Return the [X, Y] coordinate for the center point of the cell that contains the specified text.  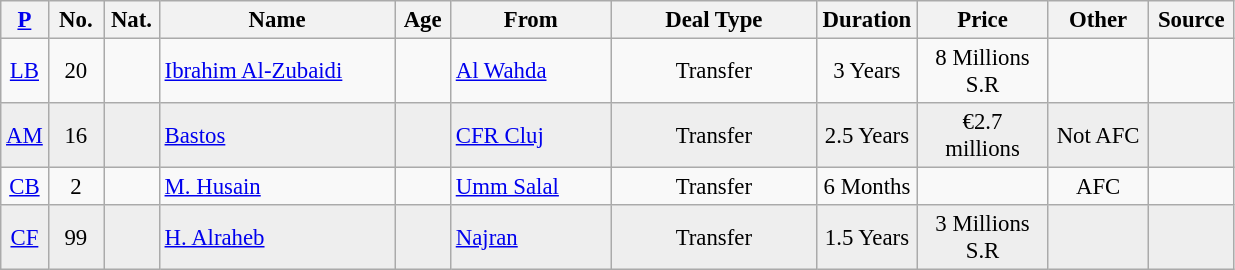
AFC [1098, 187]
8 Millions S.R [982, 72]
M. Husain [277, 187]
Source [1191, 20]
Bastos [277, 136]
6 Months [868, 187]
20 [76, 72]
AM [24, 136]
1.5 Years [868, 238]
CF [24, 238]
€2.7 millions [982, 136]
From [530, 20]
CB [24, 187]
Age [423, 20]
2.5 Years [868, 136]
Umm Salal [530, 187]
P [24, 20]
2 [76, 187]
3 Years [868, 72]
Other [1098, 20]
Duration [868, 20]
99 [76, 238]
Nat. [132, 20]
16 [76, 136]
Al Wahda [530, 72]
LB [24, 72]
Name [277, 20]
Najran [530, 238]
H. Alraheb [277, 238]
Price [982, 20]
3 Millions S.R [982, 238]
No. [76, 20]
CFR Cluj [530, 136]
Ibrahim Al-Zubaidi [277, 72]
Deal Type [714, 20]
Not AFC [1098, 136]
